Determine the (x, y) coordinate at the center of the cell enclosing the given text.  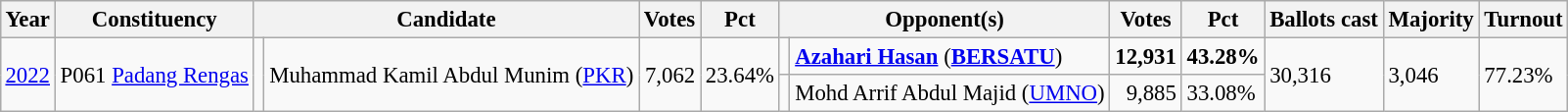
33.08% (1223, 93)
12,931 (1145, 56)
77.23% (1523, 75)
Majority (1431, 20)
Azahari Hasan (BERSATU) (949, 56)
Candidate (446, 20)
Constituency (155, 20)
Turnout (1523, 20)
Year (27, 20)
Ballots cast (1323, 20)
30,316 (1323, 75)
P061 Padang Rengas (155, 75)
Opponent(s) (945, 20)
43.28% (1223, 56)
23.64% (740, 75)
3,046 (1431, 75)
7,062 (669, 75)
Mohd Arrif Abdul Majid (UMNO) (949, 93)
Muhammad Kamil Abdul Munim (PKR) (452, 75)
9,885 (1145, 93)
2022 (27, 75)
